Pinpoint the cell where the given text exists, returning its [X, Y] midpoint coordinate. 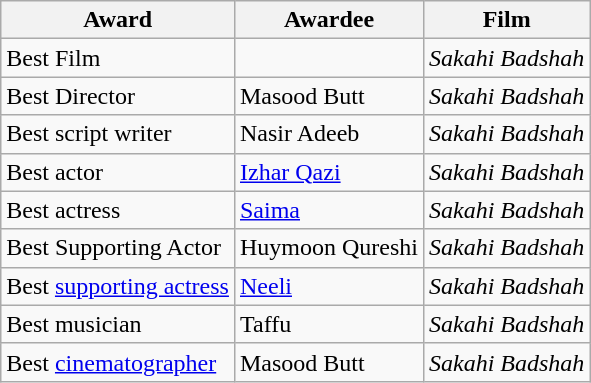
Neeli [328, 286]
Best musician [118, 324]
Best actor [118, 172]
Best supporting actress [118, 286]
Saima [328, 210]
Best Director [118, 96]
Best cinematographer [118, 362]
Best actress [118, 210]
Best script writer [118, 134]
Award [118, 20]
Huymoon Qureshi [328, 248]
Nasir Adeeb [328, 134]
Awardee [328, 20]
Best Film [118, 58]
Taffu [328, 324]
Film [507, 20]
Best Supporting Actor [118, 248]
Izhar Qazi [328, 172]
